Output the [x, y] coordinate of the center of the cell containing the given text.  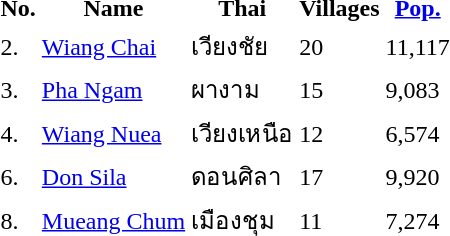
Wiang Chai [113, 46]
20 [340, 46]
17 [340, 176]
Pha Ngam [113, 90]
15 [340, 90]
Wiang Nuea [113, 133]
Don Sila [113, 176]
ผางาม [242, 90]
ดอนศิลา [242, 176]
เวียงชัย [242, 46]
12 [340, 133]
เวียงเหนือ [242, 133]
